Provide the (X, Y) coordinate of the cell's center where the given text is located.  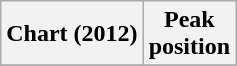
Peakposition (189, 34)
Chart (2012) (72, 34)
